Find where the given text appears and provide that cell's center as [X, Y] coordinate. 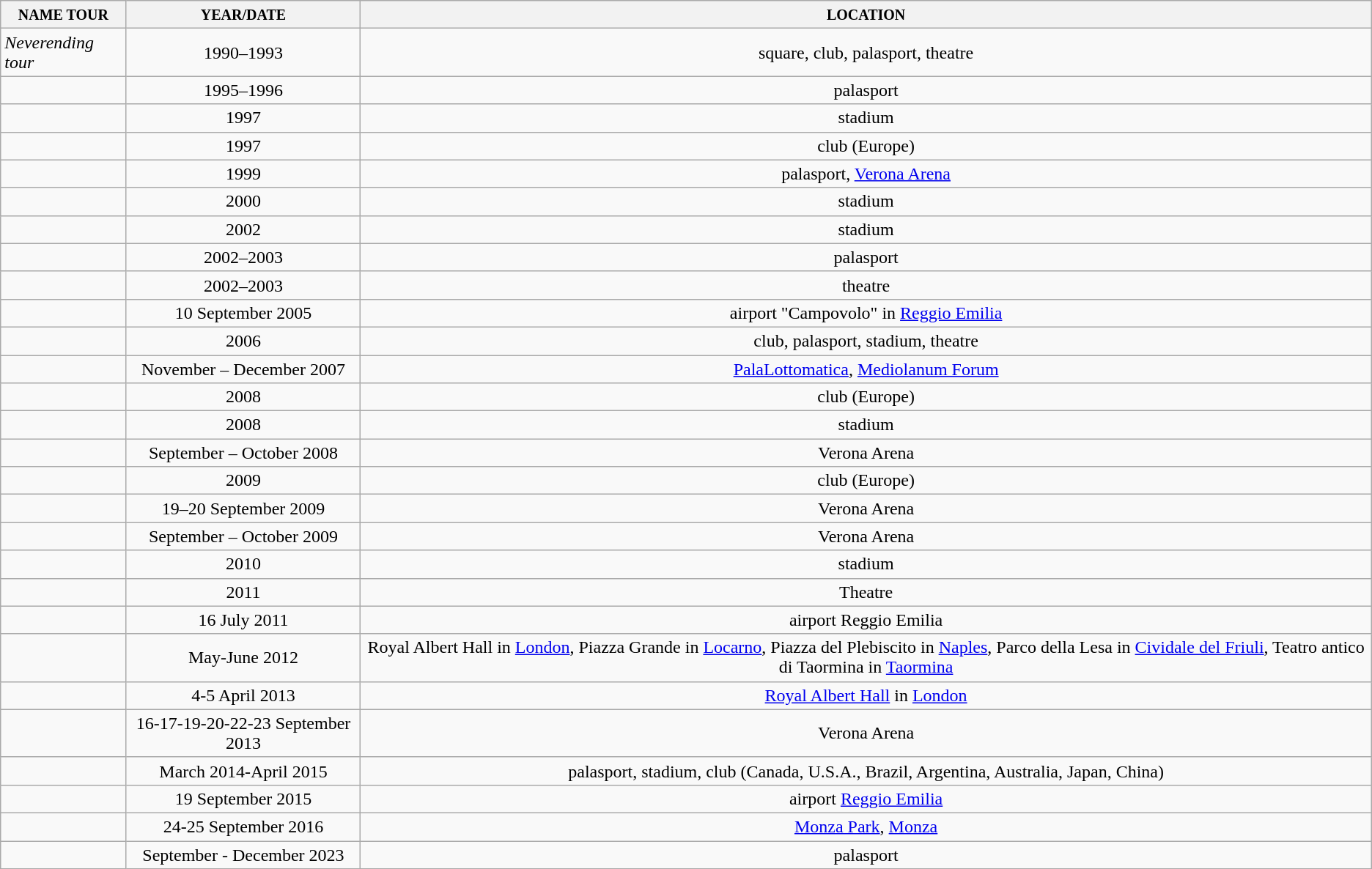
2011 [243, 592]
club, palasport, stadium, theatre [866, 341]
Neverending tour [63, 53]
2009 [243, 481]
2000 [243, 201]
19–20 September 2009 [243, 509]
Royal Albert Hall in London [866, 695]
NAME TOUR [63, 15]
16-17-19-20-22-23 September 2013 [243, 733]
palasport, stadium, club (Canada, U.S.A., Brazil, Argentina, Australia, Japan, China) [866, 771]
September - December 2023 [243, 855]
September – October 2009 [243, 536]
1995–1996 [243, 90]
2002 [243, 229]
24-25 September 2016 [243, 827]
November – December 2007 [243, 369]
16 July 2011 [243, 620]
square, club, palasport, theatre [866, 53]
4-5 April 2013 [243, 695]
Monza Park, Monza [866, 827]
theatre [866, 285]
YEAR/DATE [243, 15]
19 September 2015 [243, 799]
LOCATION [866, 15]
1999 [243, 174]
May-June 2012 [243, 658]
1990–1993 [243, 53]
PalaLottomatica, Mediolanum Forum [866, 369]
Theatre [866, 592]
March 2014-April 2015 [243, 771]
2010 [243, 564]
2006 [243, 341]
palasport, Verona Arena [866, 174]
10 September 2005 [243, 313]
September – October 2008 [243, 453]
airport "Campovolo" in Reggio Emilia [866, 313]
